Determine the (X, Y) coordinate at the center of the cell enclosing the given text.  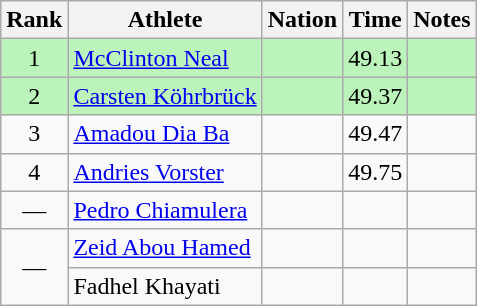
Notes (442, 20)
Athlete (165, 20)
4 (34, 172)
McClinton Neal (165, 58)
2 (34, 96)
1 (34, 58)
Carsten Köhrbrück (165, 96)
49.75 (376, 172)
Time (376, 20)
Zeid Abou Hamed (165, 248)
3 (34, 134)
Pedro Chiamulera (165, 210)
Nation (302, 20)
Amadou Dia Ba (165, 134)
49.37 (376, 96)
Rank (34, 20)
Andries Vorster (165, 172)
49.13 (376, 58)
Fadhel Khayati (165, 286)
49.47 (376, 134)
